Detect which cell encompasses the target text, then output its [X, Y] center coordinate. 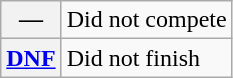
— [31, 20]
Did not compete [146, 20]
Did not finish [146, 58]
DNF [31, 58]
